Determine the [X, Y] coordinate at the center of the cell enclosing the given text.  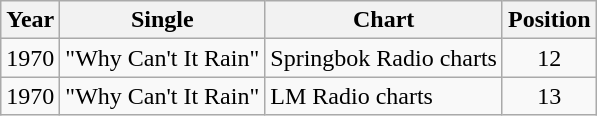
Springbok Radio charts [384, 58]
12 [549, 58]
13 [549, 96]
LM Radio charts [384, 96]
Chart [384, 20]
Single [162, 20]
Year [30, 20]
Position [549, 20]
